Search for the cell housing the specified text and yield its (x, y) center coordinate. 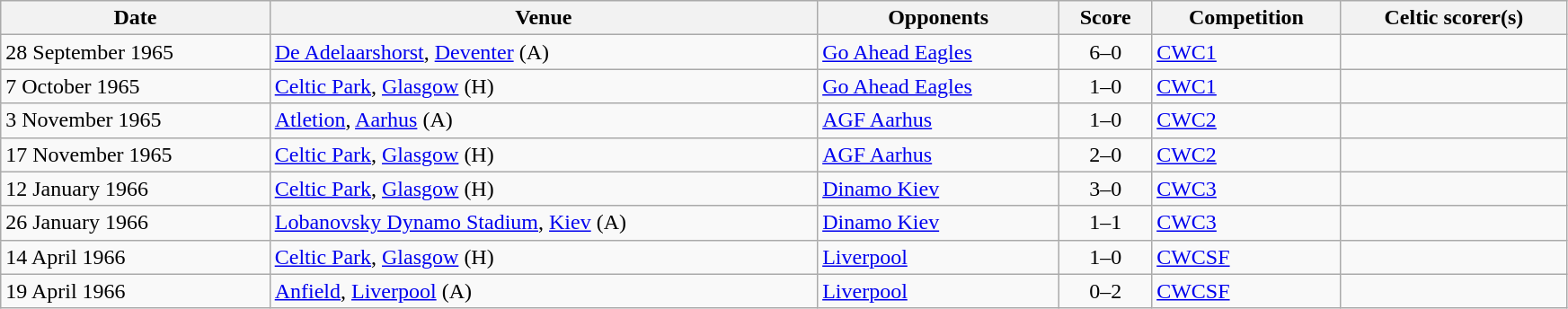
2–0 (1105, 154)
0–2 (1105, 291)
1–1 (1105, 223)
Opponents (938, 18)
6–0 (1105, 52)
Date (135, 18)
3–0 (1105, 189)
Venue (543, 18)
7 October 1965 (135, 86)
3 November 1965 (135, 120)
Competition (1247, 18)
17 November 1965 (135, 154)
Score (1105, 18)
14 April 1966 (135, 257)
De Adelaarshorst, Deventer (A) (543, 52)
Anfield, Liverpool (A) (543, 291)
28 September 1965 (135, 52)
Atletion, Aarhus (A) (543, 120)
19 April 1966 (135, 291)
26 January 1966 (135, 223)
Celtic scorer(s) (1454, 18)
Lobanovsky Dynamo Stadium, Kiev (A) (543, 223)
12 January 1966 (135, 189)
